Identify which cell holds the provided text, then report its [x, y] central coordinate. 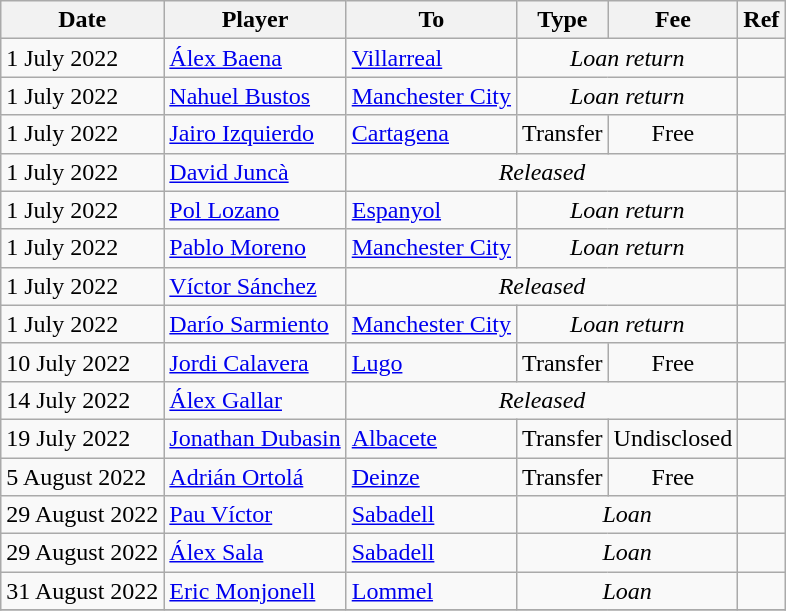
Deinze [431, 477]
David Juncà [255, 172]
Undisclosed [673, 438]
Villarreal [431, 58]
Eric Monjonell [255, 591]
10 July 2022 [82, 362]
To [431, 20]
Pablo Moreno [255, 248]
Jordi Calavera [255, 362]
14 July 2022 [82, 400]
Adrián Ortolá [255, 477]
Álex Baena [255, 58]
Type [563, 20]
Espanyol [431, 210]
5 August 2022 [82, 477]
Ref [762, 20]
Jairo Izquierdo [255, 134]
Pau Víctor [255, 515]
Lugo [431, 362]
Álex Sala [255, 553]
Albacete [431, 438]
Date [82, 20]
19 July 2022 [82, 438]
Víctor Sánchez [255, 286]
Cartagena [431, 134]
Pol Lozano [255, 210]
Jonathan Dubasin [255, 438]
Lommel [431, 591]
Darío Sarmiento [255, 324]
Álex Gallar [255, 400]
Nahuel Bustos [255, 96]
31 August 2022 [82, 591]
Player [255, 20]
Fee [673, 20]
